Search for the cell housing the specified text and yield its (X, Y) center coordinate. 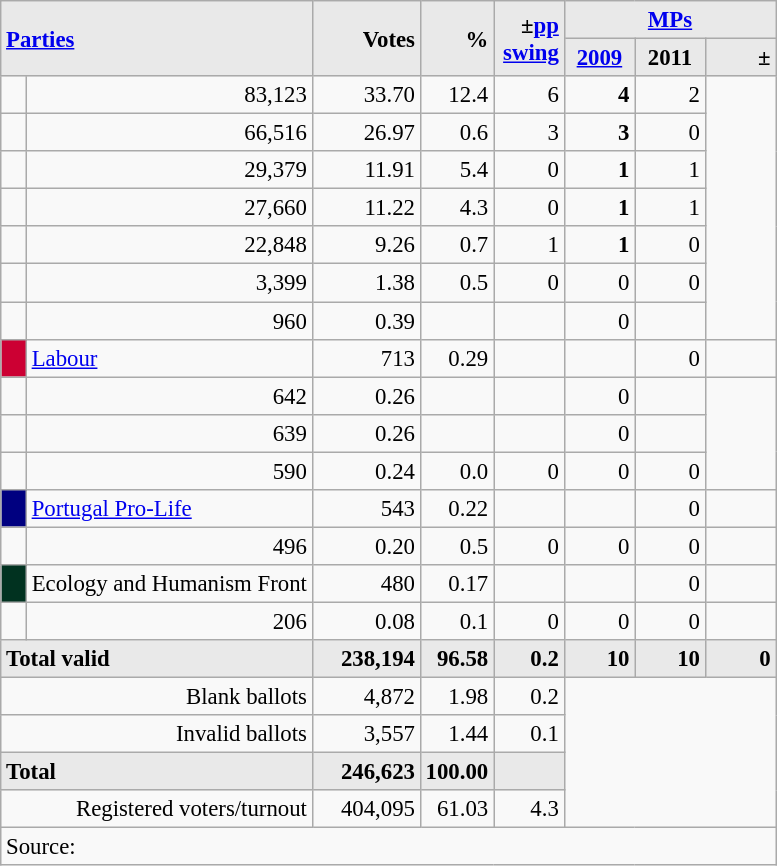
Total (156, 772)
27,660 (169, 208)
206 (169, 621)
4,872 (366, 697)
639 (169, 433)
66,516 (169, 133)
713 (366, 358)
0.29 (456, 358)
83,123 (169, 95)
0.08 (366, 621)
29,379 (169, 170)
3,557 (366, 734)
Total valid (156, 659)
1.38 (366, 283)
9.26 (366, 245)
5.4 (456, 170)
4 (600, 95)
404,095 (366, 809)
590 (169, 471)
642 (169, 396)
Invalid ballots (156, 734)
11.91 (366, 170)
22,848 (169, 245)
480 (366, 584)
543 (366, 509)
0.24 (366, 471)
12.4 (456, 95)
Ecology and Humanism Front (169, 584)
1.98 (456, 697)
26.97 (366, 133)
MPs (670, 20)
% (456, 38)
6 (530, 95)
2011 (670, 58)
Parties (156, 38)
2009 (600, 58)
100.00 (456, 772)
0.39 (366, 321)
33.70 (366, 95)
0.20 (366, 546)
Registered voters/turnout (156, 809)
0.17 (456, 584)
Blank ballots (156, 697)
496 (169, 546)
Labour (169, 358)
1.44 (456, 734)
246,623 (366, 772)
Votes (366, 38)
0.6 (456, 133)
0.22 (456, 509)
61.03 (456, 809)
Portugal Pro-Life (169, 509)
960 (169, 321)
± (740, 58)
0.7 (456, 245)
±pp swing (530, 38)
96.58 (456, 659)
Source: (388, 847)
3,399 (169, 283)
0.0 (456, 471)
11.22 (366, 208)
238,194 (366, 659)
2 (670, 95)
